Detect which cell encompasses the target text, then output its (X, Y) center coordinate. 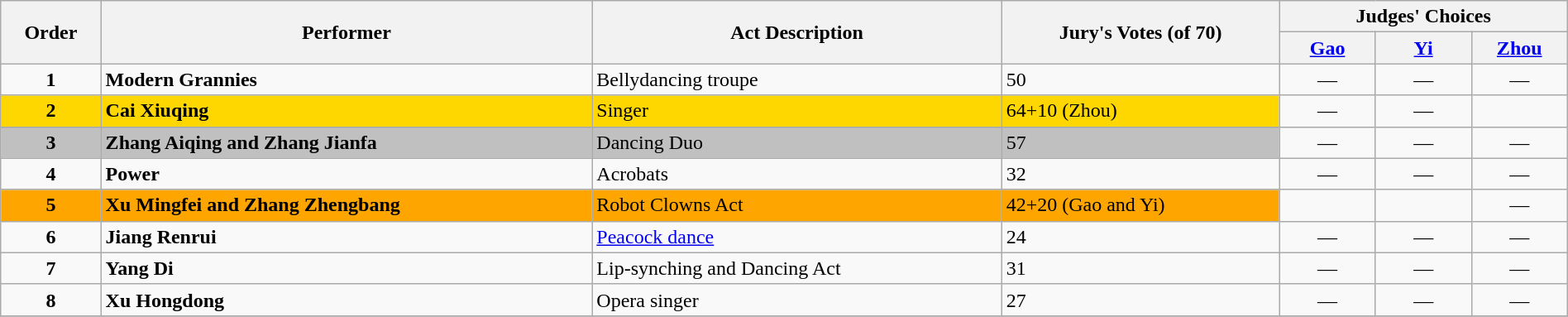
Cai Xiuqing (347, 111)
Lip-synching and Dancing Act (797, 268)
Jury's Votes (of 70) (1140, 32)
Zhang Aiqing and Zhang Jianfa (347, 142)
5 (51, 205)
2 (51, 111)
Xu Mingfei and Zhang Zhengbang (347, 205)
Robot Clowns Act (797, 205)
Dancing Duo (797, 142)
Gao (1327, 48)
Yang Di (347, 268)
Opera singer (797, 300)
Power (347, 174)
Acrobats (797, 174)
27 (1140, 300)
1 (51, 79)
Order (51, 32)
24 (1140, 237)
Modern Grannies (347, 79)
Act Description (797, 32)
Bellydancing troupe (797, 79)
50 (1140, 79)
Singer (797, 111)
6 (51, 237)
4 (51, 174)
31 (1140, 268)
Jiang Renrui (347, 237)
7 (51, 268)
Zhou (1519, 48)
Performer (347, 32)
Xu Hongdong (347, 300)
32 (1140, 174)
3 (51, 142)
Peacock dance (797, 237)
64+10 (Zhou) (1140, 111)
8 (51, 300)
42+20 (Gao and Yi) (1140, 205)
Judges' Choices (1423, 17)
57 (1140, 142)
Yi (1423, 48)
